Pinpoint the cell where the given text exists, returning its [X, Y] midpoint coordinate. 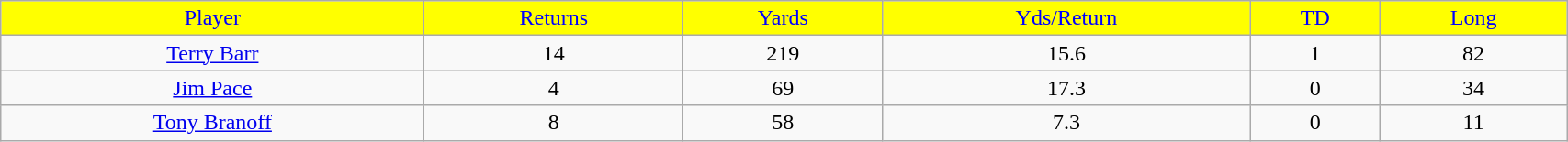
Terry Barr [213, 53]
15.6 [1066, 53]
69 [783, 88]
219 [783, 53]
11 [1473, 123]
8 [554, 123]
7.3 [1066, 123]
Yards [783, 18]
17.3 [1066, 88]
14 [554, 53]
Yds/Return [1066, 18]
Tony Branoff [213, 123]
82 [1473, 53]
4 [554, 88]
Long [1473, 18]
1 [1315, 53]
Returns [554, 18]
58 [783, 123]
34 [1473, 88]
TD [1315, 18]
Jim Pace [213, 88]
Player [213, 18]
